Search for the cell housing the specified text and yield its (X, Y) center coordinate. 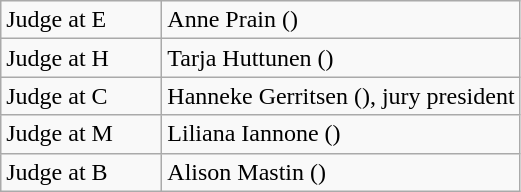
Judge at C (82, 96)
Judge at M (82, 134)
Tarja Huttunen () (341, 58)
Judge at H (82, 58)
Liliana Iannone () (341, 134)
Alison Mastin () (341, 172)
Hanneke Gerritsen (), jury president (341, 96)
Anne Prain () (341, 20)
Judge at B (82, 172)
Judge at E (82, 20)
